Locate the cell with the specified text and output its (x, y) center coordinate. 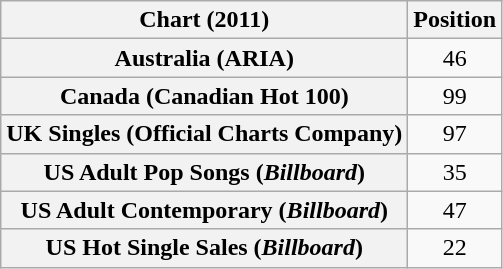
97 (455, 134)
99 (455, 96)
Australia (ARIA) (204, 58)
47 (455, 210)
US Hot Single Sales (Billboard) (204, 248)
22 (455, 248)
Chart (2011) (204, 20)
US Adult Contemporary (Billboard) (204, 210)
46 (455, 58)
Position (455, 20)
35 (455, 172)
US Adult Pop Songs (Billboard) (204, 172)
UK Singles (Official Charts Company) (204, 134)
Canada (Canadian Hot 100) (204, 96)
